Determine the [X, Y] coordinate at the center of the cell enclosing the given text.  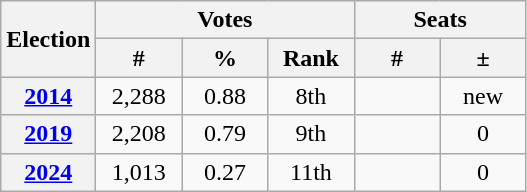
9th [311, 134]
2019 [48, 134]
8th [311, 96]
Election [48, 39]
11th [311, 172]
Rank [311, 58]
1,013 [139, 172]
2,288 [139, 96]
0.79 [225, 134]
new [483, 96]
2014 [48, 96]
% [225, 58]
Seats [440, 20]
± [483, 58]
2024 [48, 172]
2,208 [139, 134]
Votes [225, 20]
0.27 [225, 172]
0.88 [225, 96]
